Output the (x, y) coordinate of the center of the cell containing the given text.  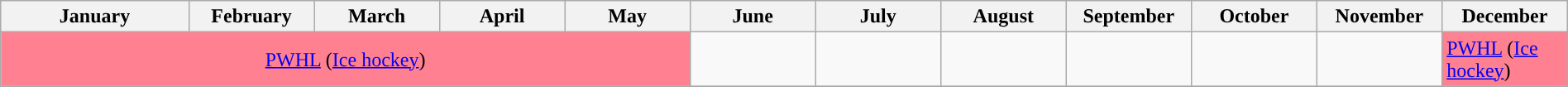
August (1004, 17)
July (878, 17)
September (1129, 17)
April (502, 17)
May (628, 17)
October (1255, 17)
November (1379, 17)
June (753, 17)
March (377, 17)
February (251, 17)
December (1505, 17)
January (94, 17)
